Return [x, y] of the center of cell containing provided text 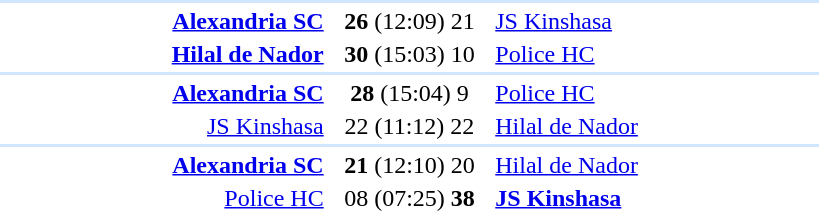
21 (12:10) 20 [410, 165]
22 (11:12) 22 [410, 126]
26 (12:09) 21 [410, 21]
28 (15:04) 9 [410, 93]
30 (15:03) 10 [410, 54]
